Return the (x, y) coordinate for the center point of the cell that contains the specified text.  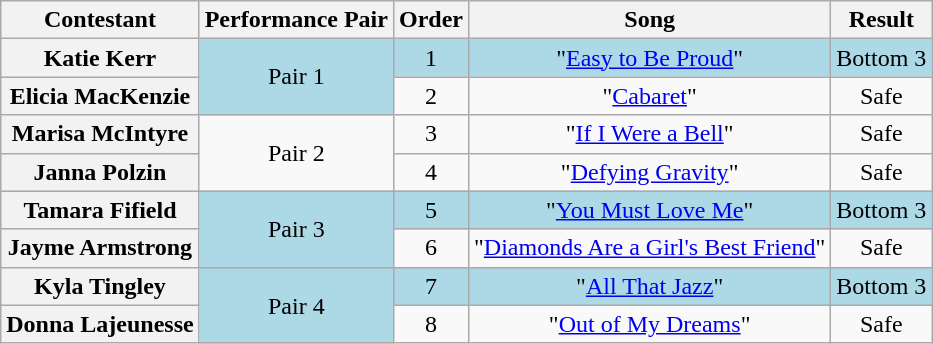
5 (430, 210)
Order (430, 20)
Katie Kerr (100, 58)
"Diamonds Are a Girl's Best Friend" (650, 248)
Contestant (100, 20)
Pair 3 (296, 229)
Pair 4 (296, 305)
Tamara Fifield (100, 210)
Pair 2 (296, 153)
7 (430, 286)
"If I Were a Bell" (650, 134)
"All That Jazz" (650, 286)
Elicia MacKenzie (100, 96)
"Easy to Be Proud" (650, 58)
Marisa McIntyre (100, 134)
4 (430, 172)
"Out of My Dreams" (650, 324)
3 (430, 134)
2 (430, 96)
8 (430, 324)
"You Must Love Me" (650, 210)
"Defying Gravity" (650, 172)
1 (430, 58)
6 (430, 248)
"Cabaret" (650, 96)
Performance Pair (296, 20)
Janna Polzin (100, 172)
Song (650, 20)
Kyla Tingley (100, 286)
Result (882, 20)
Donna Lajeunesse (100, 324)
Jayme Armstrong (100, 248)
Pair 1 (296, 77)
